From the cell containing the given text, extract its center point as [X, Y] coordinate. 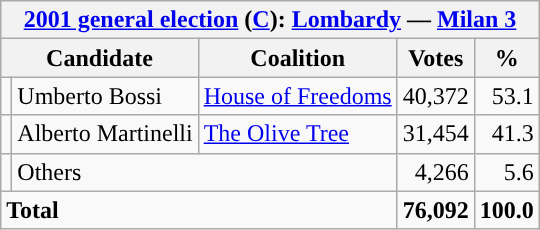
53.1 [506, 96]
% [506, 58]
The Olive Tree [298, 134]
Votes [436, 58]
2001 general election (C): Lombardy — Milan 3 [270, 20]
41.3 [506, 134]
40,372 [436, 96]
Umberto Bossi [105, 96]
Alberto Martinelli [105, 134]
4,266 [436, 172]
Total [199, 210]
Others [204, 172]
76,092 [436, 210]
31,454 [436, 134]
5.6 [506, 172]
Coalition [298, 58]
Candidate [100, 58]
100.0 [506, 210]
House of Freedoms [298, 96]
